Scan for the cell matching the given text and deliver its [x, y] coordinate at center. 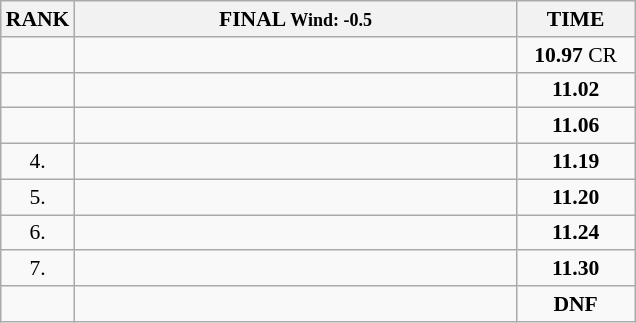
DNF [576, 304]
5. [38, 197]
11.19 [576, 162]
FINAL Wind: -0.5 [295, 19]
4. [38, 162]
10.97 CR [576, 55]
11.06 [576, 126]
11.24 [576, 233]
7. [38, 269]
11.02 [576, 90]
RANK [38, 19]
6. [38, 233]
TIME [576, 19]
11.20 [576, 197]
11.30 [576, 269]
